Detect which cell encompasses the target text, then output its [x, y] center coordinate. 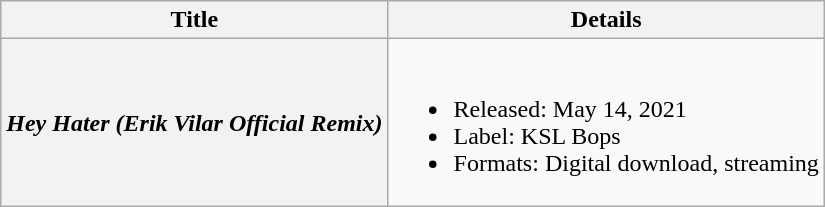
Title [194, 20]
Hey Hater (Erik Vilar Official Remix) [194, 122]
Details [606, 20]
Released: May 14, 2021Label: KSL BopsFormats: Digital download, streaming [606, 122]
